Search for the cell housing the specified text and yield its (x, y) center coordinate. 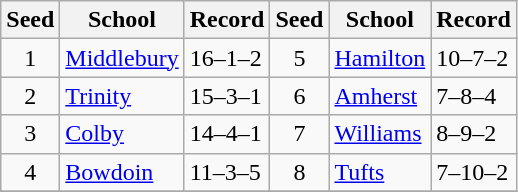
6 (300, 96)
5 (300, 58)
7 (300, 134)
15–3–1 (227, 96)
7–10–2 (474, 172)
11–3–5 (227, 172)
14–4–1 (227, 134)
8–9–2 (474, 134)
Hamilton (380, 58)
4 (30, 172)
7–8–4 (474, 96)
Williams (380, 134)
2 (30, 96)
Trinity (122, 96)
Middlebury (122, 58)
10–7–2 (474, 58)
1 (30, 58)
Amherst (380, 96)
Colby (122, 134)
16–1–2 (227, 58)
Tufts (380, 172)
8 (300, 172)
3 (30, 134)
Bowdoin (122, 172)
